Identify which cell holds the provided text, then report its (x, y) central coordinate. 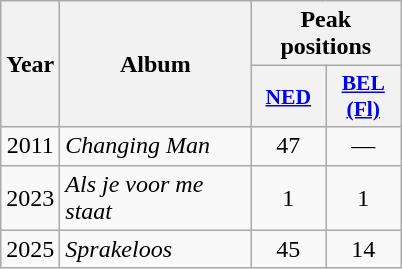
47 (288, 146)
Changing Man (156, 146)
BEL(Fl) (364, 96)
Sprakeloos (156, 249)
14 (364, 249)
2011 (30, 146)
Album (156, 64)
— (364, 146)
Peak positions (326, 34)
Als je voor me staat (156, 198)
2025 (30, 249)
2023 (30, 198)
45 (288, 249)
Year (30, 64)
NED (288, 96)
